Return [x, y] of the center of cell containing provided text 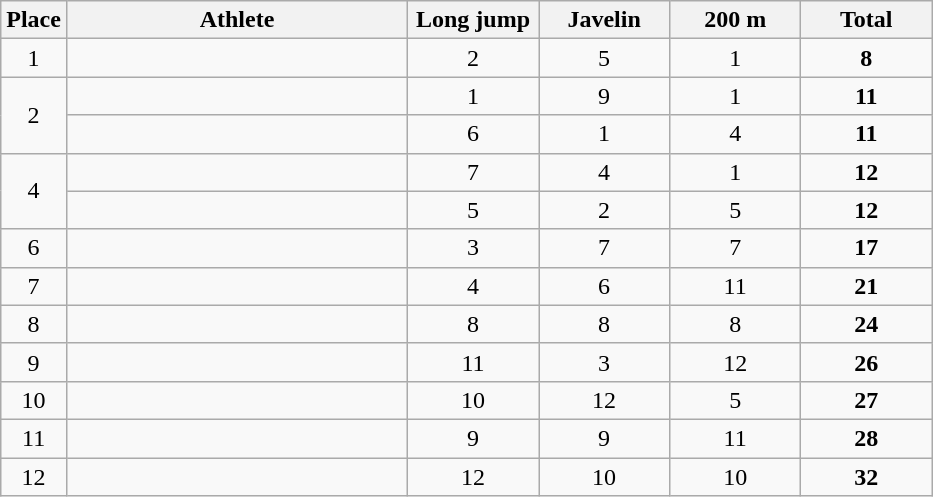
24 [866, 324]
Athlete [236, 20]
21 [866, 286]
28 [866, 438]
27 [866, 400]
200 m [736, 20]
17 [866, 248]
Place [34, 20]
32 [866, 477]
26 [866, 362]
Javelin [604, 20]
Total [866, 20]
Long jump [474, 20]
